Scan for the cell matching the given text and deliver its [x, y] coordinate at center. 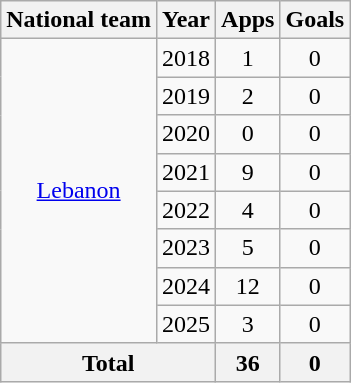
1 [248, 58]
Total [108, 362]
3 [248, 324]
Year [186, 20]
9 [248, 172]
2024 [186, 286]
2021 [186, 172]
5 [248, 248]
Goals [315, 20]
36 [248, 362]
Apps [248, 20]
2018 [186, 58]
2019 [186, 96]
4 [248, 210]
2020 [186, 134]
2022 [186, 210]
National team [79, 20]
2 [248, 96]
2023 [186, 248]
Lebanon [79, 191]
12 [248, 286]
2025 [186, 324]
